Search for the cell housing the specified text and yield its (X, Y) center coordinate. 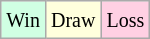
Loss (126, 20)
Draw (72, 20)
Win (24, 20)
